Return (X, Y) of the center of cell containing provided text 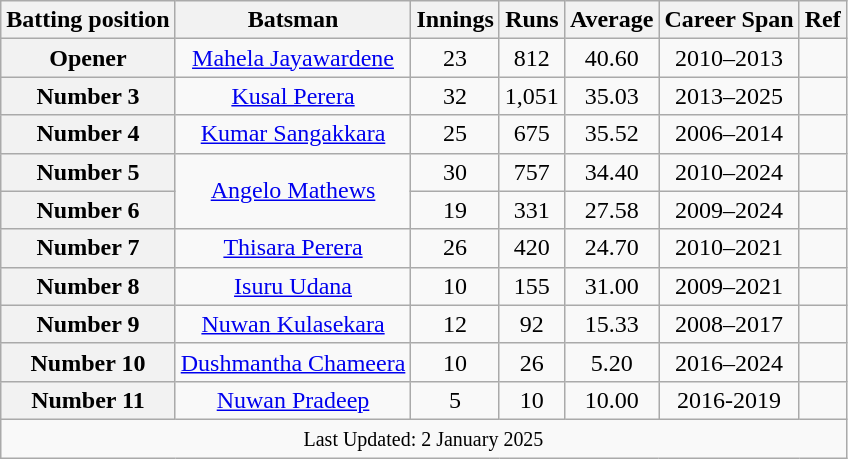
2009–2021 (729, 286)
5.20 (612, 362)
2010–2021 (729, 248)
Angelo Mathews (293, 191)
155 (532, 286)
35.52 (612, 134)
2016-2019 (729, 400)
Batting position (88, 20)
Number 3 (88, 96)
2013–2025 (729, 96)
Number 10 (88, 362)
2010–2013 (729, 58)
34.40 (612, 172)
1,051 (532, 96)
Number 5 (88, 172)
2010–2024 (729, 172)
Average (612, 20)
Nuwan Kulasekara (293, 324)
12 (455, 324)
812 (532, 58)
Number 7 (88, 248)
27.58 (612, 210)
Opener (88, 58)
24.70 (612, 248)
Thisara Perera (293, 248)
Nuwan Pradeep (293, 400)
23 (455, 58)
25 (455, 134)
Number 9 (88, 324)
10.00 (612, 400)
5 (455, 400)
Isuru Udana (293, 286)
675 (532, 134)
2006–2014 (729, 134)
420 (532, 248)
Innings (455, 20)
2016–2024 (729, 362)
Last Updated: 2 January 2025 (424, 438)
2009–2024 (729, 210)
19 (455, 210)
40.60 (612, 58)
331 (532, 210)
30 (455, 172)
35.03 (612, 96)
Kusal Perera (293, 96)
Number 4 (88, 134)
757 (532, 172)
Career Span (729, 20)
31.00 (612, 286)
Kumar Sangakkara (293, 134)
15.33 (612, 324)
Batsman (293, 20)
Number 11 (88, 400)
Number 8 (88, 286)
2008–2017 (729, 324)
Dushmantha Chameera (293, 362)
32 (455, 96)
Runs (532, 20)
Mahela Jayawardene (293, 58)
Ref (822, 20)
92 (532, 324)
Number 6 (88, 210)
